Find where the given text appears and provide that cell's center as [x, y] coordinate. 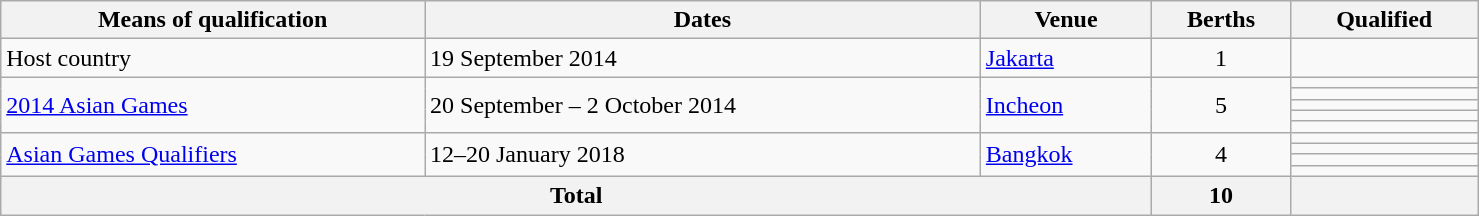
Asian Games Qualifiers [213, 154]
Berths [1222, 20]
10 [1222, 195]
Dates [702, 20]
Jakarta [1066, 58]
Venue [1066, 20]
2014 Asian Games [213, 104]
Host country [213, 58]
Incheon [1066, 104]
12–20 January 2018 [702, 154]
5 [1222, 104]
19 September 2014 [702, 58]
20 September – 2 October 2014 [702, 104]
Bangkok [1066, 154]
Means of qualification [213, 20]
Qualified [1384, 20]
1 [1222, 58]
4 [1222, 154]
Total [576, 195]
